Scan for the cell matching the given text and deliver its (X, Y) coordinate at center. 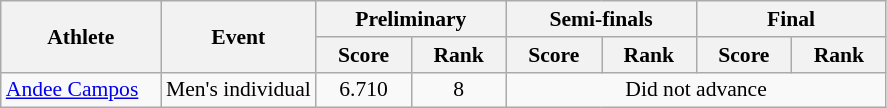
Final (791, 19)
8 (458, 90)
Athlete (81, 36)
Event (238, 36)
Did not advance (696, 90)
6.710 (364, 90)
Men's individual (238, 90)
Preliminary (411, 19)
Andee Campos (81, 90)
Semi-finals (601, 19)
